Locate the cell with the specified text and output its (X, Y) center coordinate. 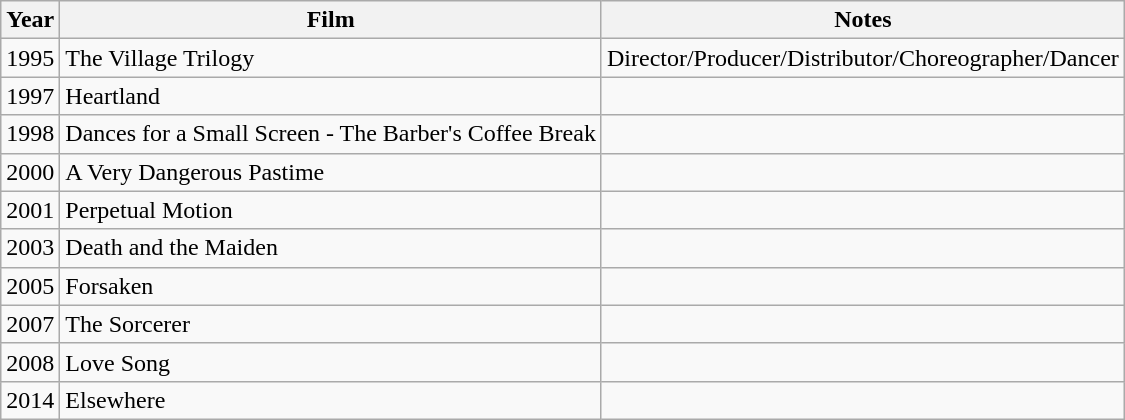
Dances for a Small Screen - The Barber's Coffee Break (331, 134)
Forsaken (331, 286)
Director/Producer/Distributor/Choreographer/Dancer (862, 58)
Love Song (331, 362)
2001 (30, 210)
The Village Trilogy (331, 58)
Notes (862, 20)
Elsewhere (331, 400)
2014 (30, 400)
The Sorcerer (331, 324)
Film (331, 20)
Perpetual Motion (331, 210)
2008 (30, 362)
2007 (30, 324)
1995 (30, 58)
Year (30, 20)
Heartland (331, 96)
Death and the Maiden (331, 248)
2003 (30, 248)
1997 (30, 96)
A Very Dangerous Pastime (331, 172)
2005 (30, 286)
1998 (30, 134)
2000 (30, 172)
